Return the [X, Y] coordinate for the center point of the cell that contains the specified text.  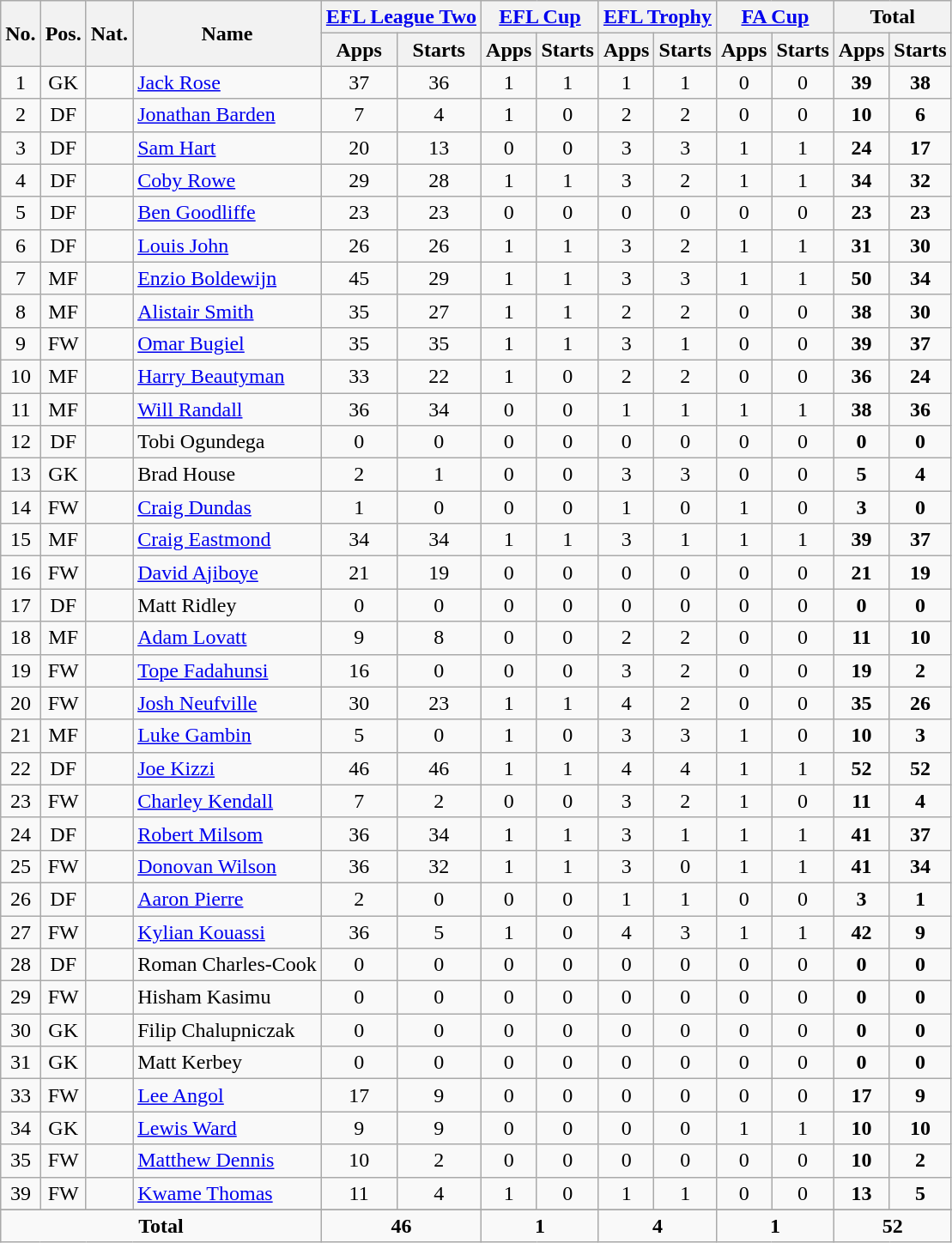
Roman Charles-Cook [227, 965]
Matt Kerbey [227, 1063]
Coby Rowe [227, 180]
Matthew Dennis [227, 1161]
Alistair Smith [227, 311]
Jonathan Barden [227, 115]
Kwame Thomas [227, 1193]
Lewis Ward [227, 1128]
Aaron Pierre [227, 899]
Adam Lovatt [227, 638]
Lee Angol [227, 1095]
Sam Hart [227, 148]
50 [861, 278]
12 [21, 442]
Louis John [227, 246]
42 [861, 931]
EFL Trophy [658, 17]
Nat. [109, 33]
Pos. [64, 33]
Tope Fadahunsi [227, 670]
Joe Kizzi [227, 768]
Jack Rose [227, 82]
No. [21, 33]
18 [21, 638]
Craig Eastmond [227, 540]
David Ajiboye [227, 573]
Ben Goodliffe [227, 213]
Harry Beautyman [227, 376]
Matt Ridley [227, 605]
FA Cup [774, 17]
Filip Chalupniczak [227, 1030]
Enzio Boldewijn [227, 278]
EFL Cup [541, 17]
Robert Milsom [227, 834]
EFL League Two [401, 17]
Luke Gambin [227, 736]
45 [359, 278]
Kylian Kouassi [227, 931]
Brad House [227, 475]
Will Randall [227, 409]
Josh Neufville [227, 703]
Craig Dundas [227, 507]
Charley Kendall [227, 801]
Omar Bugiel [227, 343]
Donovan Wilson [227, 866]
15 [21, 540]
Tobi Ogundega [227, 442]
Hisham Kasimu [227, 997]
Name [227, 33]
25 [21, 866]
14 [21, 507]
